Return (X, Y) of the center of cell containing provided text 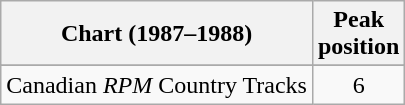
Chart (1987–1988) (157, 34)
Peakposition (358, 34)
Canadian RPM Country Tracks (157, 85)
6 (358, 85)
